Scan for the cell matching the given text and deliver its [x, y] coordinate at center. 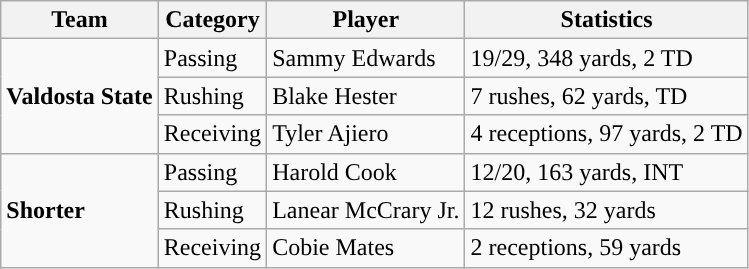
Valdosta State [80, 96]
Harold Cook [366, 172]
7 rushes, 62 yards, TD [606, 96]
Lanear McCrary Jr. [366, 210]
2 receptions, 59 yards [606, 248]
4 receptions, 97 yards, 2 TD [606, 134]
19/29, 348 yards, 2 TD [606, 58]
12 rushes, 32 yards [606, 210]
Team [80, 20]
Shorter [80, 210]
Sammy Edwards [366, 58]
Tyler Ajiero [366, 134]
Cobie Mates [366, 248]
Player [366, 20]
Blake Hester [366, 96]
12/20, 163 yards, INT [606, 172]
Category [212, 20]
Statistics [606, 20]
